Scan for the cell matching the given text and deliver its (X, Y) coordinate at center. 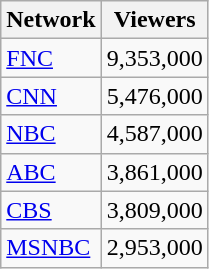
4,587,000 (154, 134)
5,476,000 (154, 96)
ABC (51, 172)
2,953,000 (154, 248)
NBC (51, 134)
CBS (51, 210)
3,809,000 (154, 210)
Network (51, 20)
3,861,000 (154, 172)
Viewers (154, 20)
FNC (51, 58)
9,353,000 (154, 58)
MSNBC (51, 248)
CNN (51, 96)
